Extract the (x, y) coordinate from the center of the cell holding the provided text.  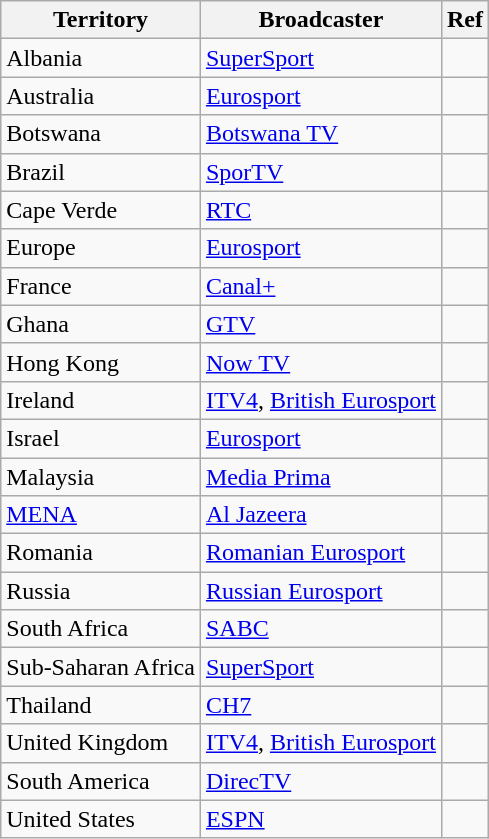
Malaysia (101, 477)
Sub-Saharan Africa (101, 667)
Ireland (101, 400)
Canal+ (320, 286)
Territory (101, 20)
Now TV (320, 362)
Australia (101, 96)
Romania (101, 553)
South America (101, 781)
Albania (101, 58)
Al Jazeera (320, 515)
Israel (101, 438)
ESPN (320, 819)
Botswana (101, 134)
France (101, 286)
United Kingdom (101, 743)
Europe (101, 248)
GTV (320, 324)
SporTV (320, 172)
RTC (320, 210)
Broadcaster (320, 20)
Russian Eurosport (320, 591)
CH7 (320, 705)
United States (101, 819)
Romanian Eurosport (320, 553)
Brazil (101, 172)
SABC (320, 629)
Media Prima (320, 477)
MENA (101, 515)
Hong Kong (101, 362)
DirecTV (320, 781)
Botswana TV (320, 134)
Thailand (101, 705)
Cape Verde (101, 210)
Ref (464, 20)
South Africa (101, 629)
Ghana (101, 324)
Russia (101, 591)
